Scan for the cell matching the given text and deliver its [X, Y] coordinate at center. 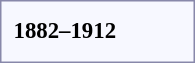
1882–1912 [65, 30]
